Search for the cell housing the specified text and yield its [X, Y] center coordinate. 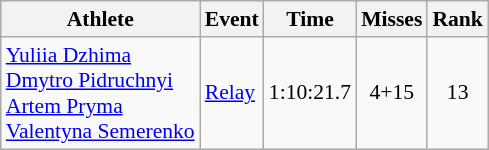
Misses [392, 19]
Time [310, 19]
Athlete [100, 19]
Rank [458, 19]
Yuliia DzhimaDmytro PidruchnyiArtem PrymaValentyna Semerenko [100, 93]
4+15 [392, 93]
Event [232, 19]
Relay [232, 93]
1:10:21.7 [310, 93]
13 [458, 93]
